Scan for the cell matching the given text and deliver its [x, y] coordinate at center. 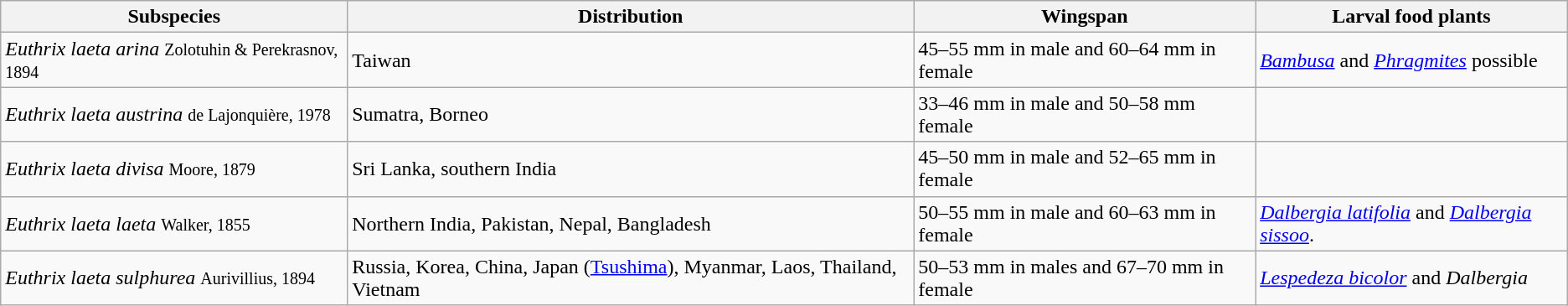
33–46 mm in male and 50–58 mm female [1085, 114]
Euthrix laeta laeta Walker, 1855 [174, 223]
Distribution [631, 17]
Larval food plants [1412, 17]
Subspecies [174, 17]
Russia, Korea, China, Japan (Tsushima), Myanmar, Laos, Thailand, Vietnam [631, 278]
50–55 mm in male and 60–63 mm in female [1085, 223]
Northern India, Pakistan, Nepal, Bangladesh [631, 223]
Taiwan [631, 60]
Bambusa and Phragmites possible [1412, 60]
Sumatra, Borneo [631, 114]
Sri Lanka, southern India [631, 169]
Euthrix laeta sulphurea Aurivillius, 1894 [174, 278]
Euthrix laeta arina Zolotuhin & Perekrasnov, 1894 [174, 60]
Euthrix laeta divisa Moore, 1879 [174, 169]
Dalbergia latifolia and Dalbergia sissoo. [1412, 223]
Wingspan [1085, 17]
45–55 mm in male and 60–64 mm in female [1085, 60]
50–53 mm in males and 67–70 mm in female [1085, 278]
45–50 mm in male and 52–65 mm in female [1085, 169]
Euthrix laeta austrina de Lajonquière, 1978 [174, 114]
Lespedeza bicolor and Dalbergia [1412, 278]
